Capture the cell that displays the provided text and extract its (X, Y) central coordinate. 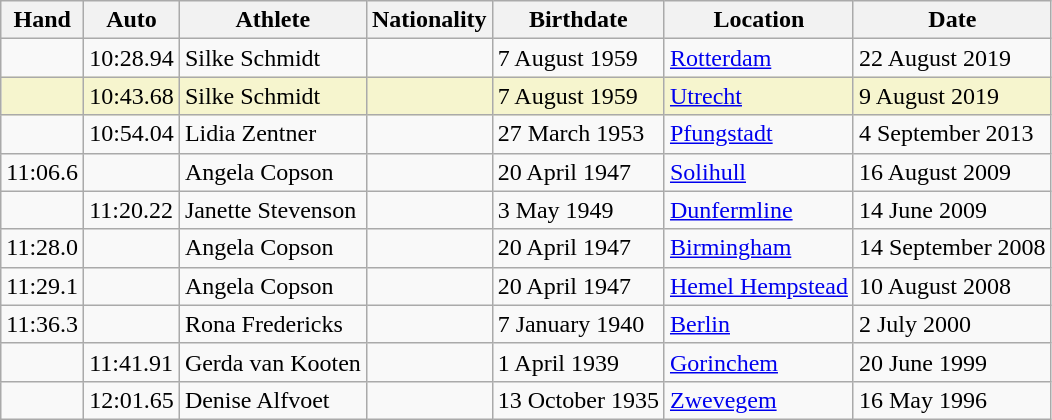
9 August 2019 (952, 96)
3 May 1949 (578, 210)
Denise Alfvoet (272, 400)
Rona Fredericks (272, 324)
Auto (132, 20)
13 October 1935 (578, 400)
4 September 2013 (952, 134)
Zwevegem (758, 400)
22 August 2019 (952, 58)
16 May 1996 (952, 400)
11:20.22 (132, 210)
11:28.0 (42, 248)
20 June 1999 (952, 362)
Date (952, 20)
Gorinchem (758, 362)
7 January 1940 (578, 324)
Birthdate (578, 20)
Athlete (272, 20)
10:43.68 (132, 96)
12:01.65 (132, 400)
Gerda van Kooten (272, 362)
10:54.04 (132, 134)
14 September 2008 (952, 248)
11:29.1 (42, 286)
Janette Stevenson (272, 210)
Location (758, 20)
Hemel Hempstead (758, 286)
Pfungstadt (758, 134)
Solihull (758, 172)
10 August 2008 (952, 286)
Rotterdam (758, 58)
Nationality (429, 20)
1 April 1939 (578, 362)
Berlin (758, 324)
27 March 1953 (578, 134)
11:06.6 (42, 172)
14 June 2009 (952, 210)
11:41.91 (132, 362)
Hand (42, 20)
11:36.3 (42, 324)
Lidia Zentner (272, 134)
2 July 2000 (952, 324)
16 August 2009 (952, 172)
10:28.94 (132, 58)
Utrecht (758, 96)
Birmingham (758, 248)
Dunfermline (758, 210)
